From the cell containing the given text, extract its center point as [x, y] coordinate. 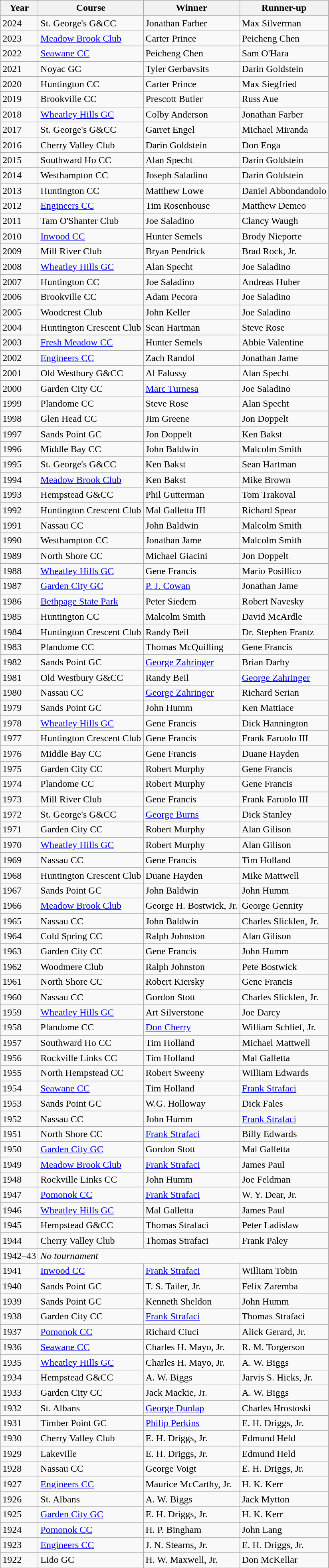
2008 [19, 267]
Matthew Demeo [284, 206]
Bethpage State Park [91, 601]
Maurice McCarthy, Jr. [192, 1484]
Lido GC [91, 1560]
2012 [19, 206]
1956 [19, 1058]
Course [91, 8]
Sam O'Hara [284, 54]
Phil Gutterman [192, 495]
1942–43 [19, 1256]
T. S. Tailer, Jr. [192, 1286]
George Voigt [192, 1469]
1990 [19, 541]
1925 [19, 1514]
Philip Perkins [192, 1423]
1985 [19, 616]
1995 [19, 465]
Thomas McQuilling [192, 647]
George Gennity [284, 906]
1927 [19, 1484]
1983 [19, 647]
2021 [19, 69]
1986 [19, 601]
1929 [19, 1454]
Jarvis S. Hicks, Jr. [284, 1377]
Tyler Gerbavsits [192, 69]
William Schlief, Jr. [284, 1027]
Felix Zaremba [284, 1286]
Cold Spring CC [91, 936]
Woodmere Club [91, 967]
David McArdle [284, 616]
1955 [19, 1073]
Daniel Abbondandolo [284, 191]
1939 [19, 1301]
1924 [19, 1530]
Timber Point GC [91, 1423]
1977 [19, 738]
1934 [19, 1377]
1988 [19, 571]
1933 [19, 1392]
1950 [19, 1149]
Zach Randol [192, 358]
Frank Paley [284, 1241]
Tim Rosenhouse [192, 206]
Colby Anderson [192, 114]
2001 [19, 373]
1940 [19, 1286]
Don Cherry [192, 1027]
2023 [19, 38]
1974 [19, 784]
2007 [19, 282]
1949 [19, 1165]
No tournament [184, 1256]
1938 [19, 1317]
R. M. Torgerson [284, 1347]
1945 [19, 1225]
Jack Mackie, Jr. [192, 1392]
1962 [19, 967]
Robert Kiersky [192, 982]
1963 [19, 952]
Runner-up [284, 8]
Richard Spear [284, 510]
Max Siegfried [284, 84]
1926 [19, 1499]
1976 [19, 754]
1936 [19, 1347]
Abbie Valentine [284, 343]
2022 [19, 54]
1932 [19, 1408]
1959 [19, 1012]
Bryan Pendrick [192, 251]
1969 [19, 860]
Joseph Saladino [192, 175]
1998 [19, 419]
Adam Pecora [192, 297]
1941 [19, 1271]
Winner [192, 8]
Russ Aue [284, 99]
1931 [19, 1423]
1968 [19, 875]
1987 [19, 586]
2004 [19, 327]
2020 [19, 84]
Robert Navesky [284, 601]
1946 [19, 1210]
2014 [19, 175]
P. J. Cowan [192, 586]
Michael Miranda [284, 130]
1961 [19, 982]
Brad Rock, Jr. [284, 251]
1965 [19, 921]
Matthew Lowe [192, 191]
Jack Mytton [284, 1499]
Mike Brown [284, 480]
W.G. Holloway [192, 1103]
Marc Turnesa [192, 388]
Kenneth Sheldon [192, 1301]
2011 [19, 221]
Dr. Stephen Frantz [284, 632]
Fresh Meadow CC [91, 343]
Dick Fales [284, 1103]
1973 [19, 799]
1947 [19, 1195]
1954 [19, 1088]
Jim Greene [192, 419]
2006 [19, 297]
Mario Posillico [284, 571]
1948 [19, 1180]
1970 [19, 845]
Prescott Butler [192, 99]
William Tobin [284, 1271]
Don McKellar [284, 1560]
Woodcrest Club [91, 312]
Charles Hrostoski [284, 1408]
2019 [19, 99]
Joe Feldman [284, 1180]
1952 [19, 1119]
1975 [19, 769]
2002 [19, 358]
North Hempstead CC [91, 1073]
1944 [19, 1241]
Don Enga [284, 145]
2009 [19, 251]
2016 [19, 145]
Peter Ladislaw [284, 1225]
1991 [19, 525]
Tam O'Shanter Club [91, 221]
1964 [19, 936]
Al Falussy [192, 373]
1982 [19, 662]
Robert Sweeny [192, 1073]
1930 [19, 1438]
George H. Bostwick, Jr. [192, 906]
John Lang [284, 1530]
1979 [19, 708]
Pete Bostwick [284, 967]
William Edwards [284, 1073]
Mike Mattwell [284, 875]
1989 [19, 556]
1923 [19, 1545]
W. Y. Dear, Jr. [284, 1195]
1981 [19, 678]
1999 [19, 403]
1922 [19, 1560]
1980 [19, 693]
2000 [19, 388]
1951 [19, 1134]
1997 [19, 434]
H. P. Bingham [192, 1530]
George Dunlap [192, 1408]
Clancy Waugh [284, 221]
1996 [19, 449]
Joe Darcy [284, 1012]
1960 [19, 997]
Glen Head CC [91, 419]
1935 [19, 1362]
1993 [19, 495]
1994 [19, 480]
2010 [19, 236]
Lakeville [91, 1454]
Richard Ciuci [192, 1332]
Noyac GC [91, 69]
Year [19, 8]
Andreas Huber [284, 282]
2015 [19, 160]
Dick Hannington [284, 723]
1972 [19, 814]
H. W. Maxwell, Jr. [192, 1560]
Tom Trakoval [284, 495]
1957 [19, 1043]
Michael Giacini [192, 556]
1967 [19, 890]
1953 [19, 1103]
Mal Galletta III [192, 510]
Garret Engel [192, 130]
Billy Edwards [284, 1134]
1958 [19, 1027]
Brian Darby [284, 662]
1978 [19, 723]
Michael Mattwell [284, 1043]
2018 [19, 114]
Brody Nieporte [284, 236]
2013 [19, 191]
2005 [19, 312]
1992 [19, 510]
1937 [19, 1332]
Max Silverman [284, 23]
1966 [19, 906]
Richard Serian [284, 693]
J. N. Stearns, Jr. [192, 1545]
2017 [19, 130]
Peter Siedem [192, 601]
1984 [19, 632]
George Burns [192, 814]
Ken Mattiace [284, 708]
2003 [19, 343]
John Keller [192, 312]
Dick Stanley [284, 814]
Art Silverstone [192, 1012]
Alick Gerard, Jr. [284, 1332]
1971 [19, 830]
1928 [19, 1469]
2024 [19, 23]
